Output the [X, Y] coordinate of the center of the cell containing the given text.  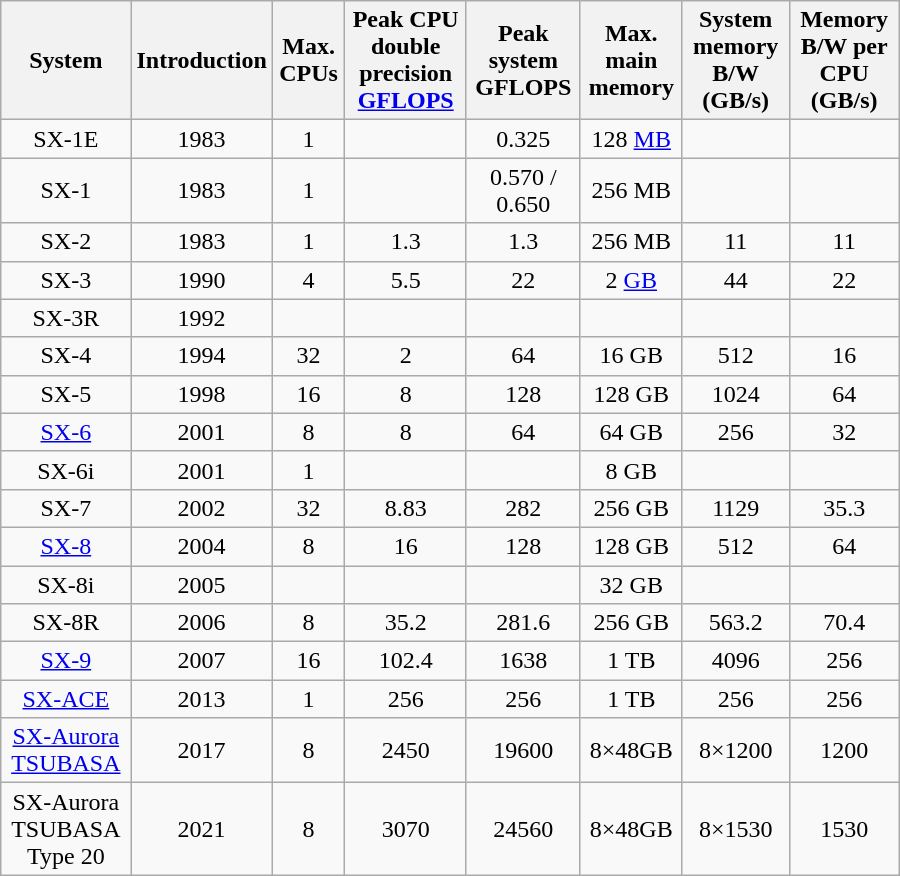
32 GB [631, 585]
Max. main memory [631, 60]
SX-4 [66, 356]
0.570 / 0.650 [523, 190]
1990 [202, 280]
SX-6 [66, 432]
1998 [202, 394]
2017 [202, 750]
2004 [202, 546]
2007 [202, 661]
1200 [844, 750]
Peak system GFLOPS [523, 60]
2 GB [631, 280]
SX-8i [66, 585]
8.83 [406, 508]
System memory B/W (GB/s) [736, 60]
SX-8R [66, 623]
4 [308, 280]
282 [523, 508]
SX-7 [66, 508]
2021 [202, 829]
1129 [736, 508]
SX-3 [66, 280]
128 MB [631, 139]
SX-ACE [66, 699]
1638 [523, 661]
1994 [202, 356]
SX-Aurora TSUBASA [66, 750]
0.325 [523, 139]
2005 [202, 585]
SX-Aurora TSUBASA Type 20 [66, 829]
System [66, 60]
Peak CPU double precision GFLOPS [406, 60]
1992 [202, 318]
2450 [406, 750]
Max. CPUs [308, 60]
SX-9 [66, 661]
70.4 [844, 623]
2002 [202, 508]
Introduction [202, 60]
2 [406, 356]
3070 [406, 829]
1530 [844, 829]
19600 [523, 750]
8 GB [631, 470]
8×1200 [736, 750]
24560 [523, 829]
16 GB [631, 356]
35.3 [844, 508]
SX-5 [66, 394]
SX-1 [66, 190]
1024 [736, 394]
4096 [736, 661]
281.6 [523, 623]
8×1530 [736, 829]
SX-8 [66, 546]
2013 [202, 699]
64 GB [631, 432]
SX-6i [66, 470]
SX-1E [66, 139]
5.5 [406, 280]
2006 [202, 623]
Memory B/W per CPU (GB/s) [844, 60]
563.2 [736, 623]
35.2 [406, 623]
SX-2 [66, 242]
SX-3R [66, 318]
44 [736, 280]
102.4 [406, 661]
